Output the [X, Y] coordinate of the center of the cell containing the given text.  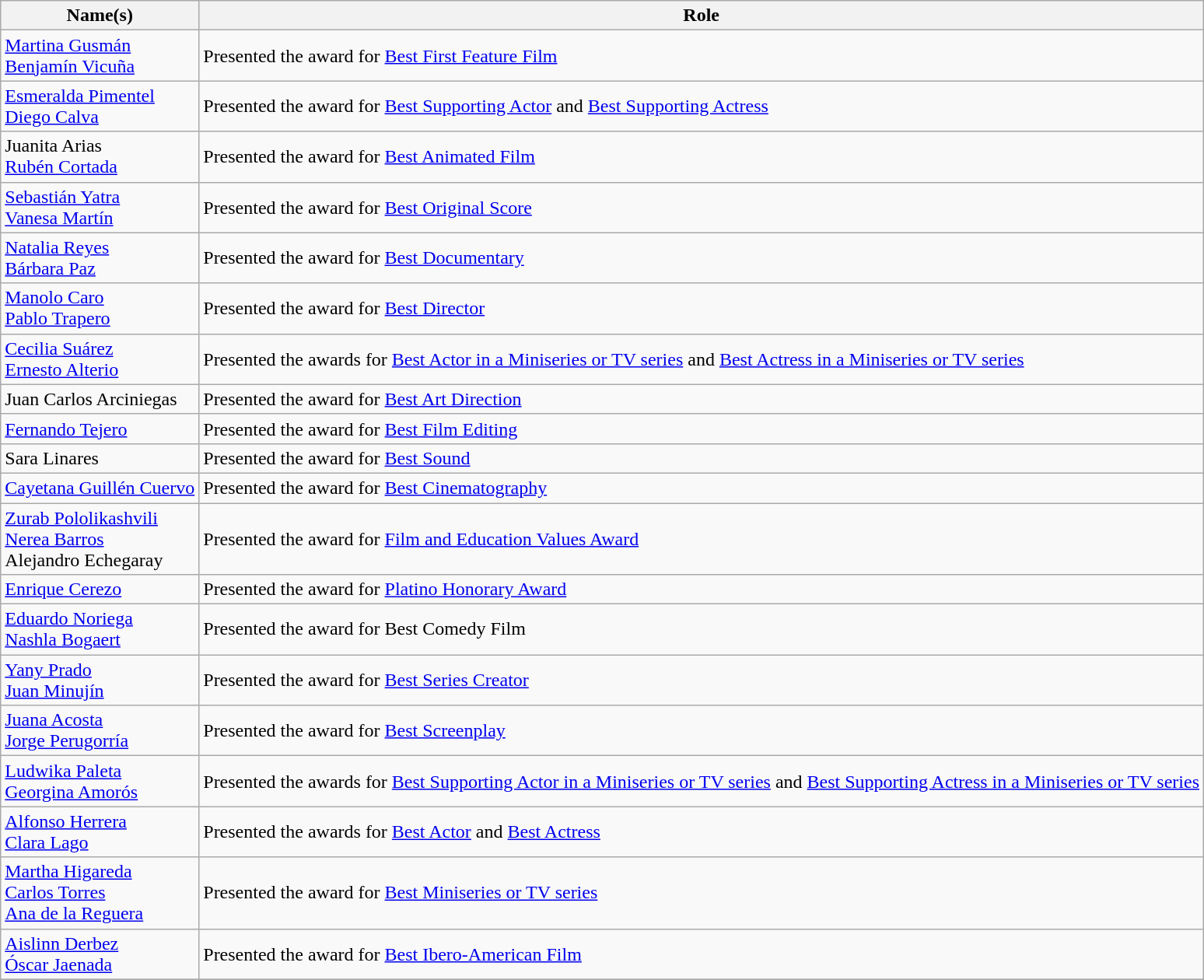
Presented the award for Best Cinematography [702, 488]
Martina GusmánBenjamín Vicuña [100, 56]
Presented the award for Best Animated Film [702, 157]
Yany PradoJuan Minujín [100, 680]
Presented the award for Best Series Creator [702, 680]
Presented the award for Best Supporting Actor and Best Supporting Actress [702, 106]
Presented the award for Film and Education Values Award [702, 538]
Presented the award for Platino Honorary Award [702, 590]
Martha HigaredaCarlos TorresAna de la Reguera [100, 893]
Natalia ReyesBárbara Paz [100, 258]
Presented the award for Best Sound [702, 458]
Presented the award for Best Documentary [702, 258]
Presented the awards for Best Actor and Best Actress [702, 832]
Aislinn DerbezÓscar Jaenada [100, 954]
Cecilia SuárezErnesto Alterio [100, 359]
Presented the award for Best Ibero-American Film [702, 954]
Juana AcostaJorge Perugorría [100, 731]
Presented the award for Best Art Direction [702, 399]
Presented the awards for Best Supporting Actor in a Miniseries or TV series and Best Supporting Actress in a Miniseries or TV series [702, 781]
Cayetana Guillén Cuervo [100, 488]
Eduardo NoriegaNashla Bogaert [100, 630]
Manolo CaroPablo Trapero [100, 308]
Sara Linares [100, 458]
Fernando Tejero [100, 429]
Presented the award for Best Director [702, 308]
Presented the awards for Best Actor in a Miniseries or TV series and Best Actress in a Miniseries or TV series [702, 359]
Zurab PololikashviliNerea BarrosAlejandro Echegaray [100, 538]
Ludwika PaletaGeorgina Amorós [100, 781]
Presented the award for Best Comedy Film [702, 630]
Alfonso HerreraClara Lago [100, 832]
Presented the award for Best Original Score [702, 207]
Sebastián YatraVanesa Martín [100, 207]
Presented the award for Best Screenplay [702, 731]
Name(s) [100, 16]
Juan Carlos Arciniegas [100, 399]
Role [702, 16]
Presented the award for Best First Feature Film [702, 56]
Presented the award for Best Miniseries or TV series [702, 893]
Juanita AriasRubén Cortada [100, 157]
Esmeralda PimentelDiego Calva [100, 106]
Enrique Cerezo [100, 590]
Presented the award for Best Film Editing [702, 429]
